Return [x, y] of the center of cell containing provided text 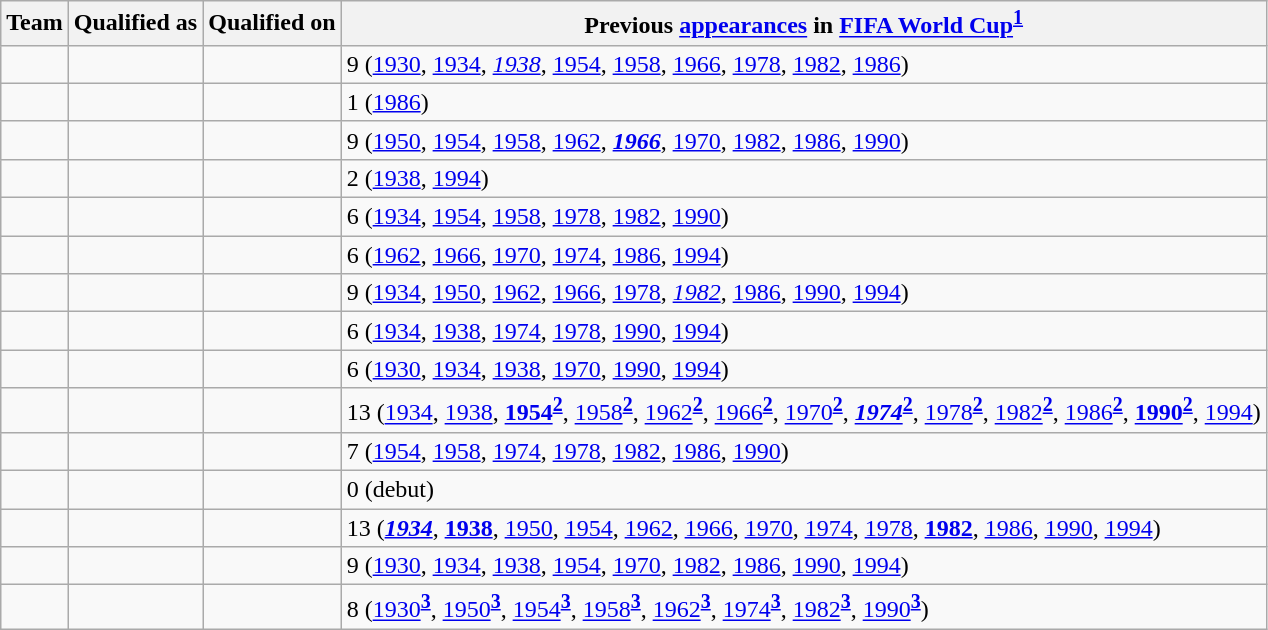
9 (1934, 1950, 1962, 1966, 1978, 1982, 1986, 1990, 1994) [804, 293]
1 (1986) [804, 102]
9 (1930, 1934, 1938, 1954, 1958, 1966, 1978, 1982, 1986) [804, 64]
Team [35, 24]
6 (1962, 1966, 1970, 1974, 1986, 1994) [804, 255]
13 (1934, 1938, 19542, 19582, 19622, 19662, 19702, 19742, 19782, 19822, 19862, 19902, 1994) [804, 410]
Qualified on [272, 24]
6 (1934, 1954, 1958, 1978, 1982, 1990) [804, 217]
Previous appearances in FIFA World Cup1 [804, 24]
9 (1930, 1934, 1938, 1954, 1970, 1982, 1986, 1990, 1994) [804, 566]
2 (1938, 1994) [804, 178]
9 (1950, 1954, 1958, 1962, 1966, 1970, 1982, 1986, 1990) [804, 140]
7 (1954, 1958, 1974, 1978, 1982, 1986, 1990) [804, 451]
8 (19303, 19503, 19543, 19583, 19623, 19743, 19823, 19903) [804, 608]
6 (1934, 1938, 1974, 1978, 1990, 1994) [804, 331]
0 (debut) [804, 489]
Qualified as [135, 24]
6 (1930, 1934, 1938, 1970, 1990, 1994) [804, 369]
13 (1934, 1938, 1950, 1954, 1962, 1966, 1970, 1974, 1978, 1982, 1986, 1990, 1994) [804, 528]
